Return the (X, Y) coordinate for the center point of the cell that contains the specified text.  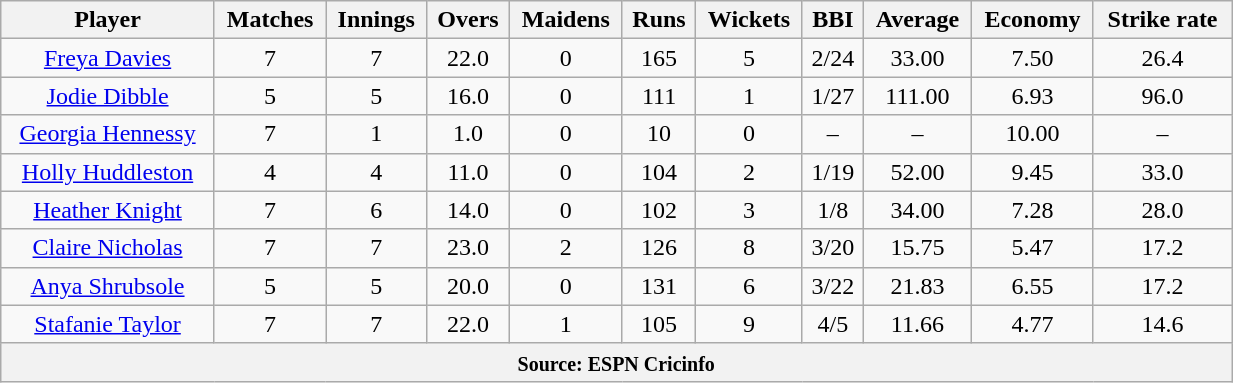
126 (659, 248)
11.0 (468, 172)
2/24 (832, 58)
104 (659, 172)
4.77 (1032, 324)
Maidens (566, 20)
3 (749, 210)
6.93 (1032, 96)
5.47 (1032, 248)
33.00 (917, 58)
1.0 (468, 134)
Economy (1032, 20)
23.0 (468, 248)
52.00 (917, 172)
Wickets (749, 20)
3/20 (832, 248)
Player (108, 20)
28.0 (1162, 210)
Stafanie Taylor (108, 324)
26.4 (1162, 58)
Overs (468, 20)
20.0 (468, 286)
7.50 (1032, 58)
Freya Davies (108, 58)
131 (659, 286)
4/5 (832, 324)
1/8 (832, 210)
9.45 (1032, 172)
14.6 (1162, 324)
Runs (659, 20)
BBI (832, 20)
96.0 (1162, 96)
11.66 (917, 324)
Innings (376, 20)
1/19 (832, 172)
Georgia Hennessy (108, 134)
33.0 (1162, 172)
15.75 (917, 248)
3/22 (832, 286)
14.0 (468, 210)
Strike rate (1162, 20)
111 (659, 96)
16.0 (468, 96)
Claire Nicholas (108, 248)
6.55 (1032, 286)
7.28 (1032, 210)
21.83 (917, 286)
Jodie Dibble (108, 96)
Anya Shrubsole (108, 286)
165 (659, 58)
8 (749, 248)
Source: ESPN Cricinfo (616, 362)
9 (749, 324)
10 (659, 134)
111.00 (917, 96)
Matches (270, 20)
34.00 (917, 210)
Heather Knight (108, 210)
Holly Huddleston (108, 172)
102 (659, 210)
10.00 (1032, 134)
1/27 (832, 96)
105 (659, 324)
Average (917, 20)
